Pinpoint the cell where the given text exists, returning its [x, y] midpoint coordinate. 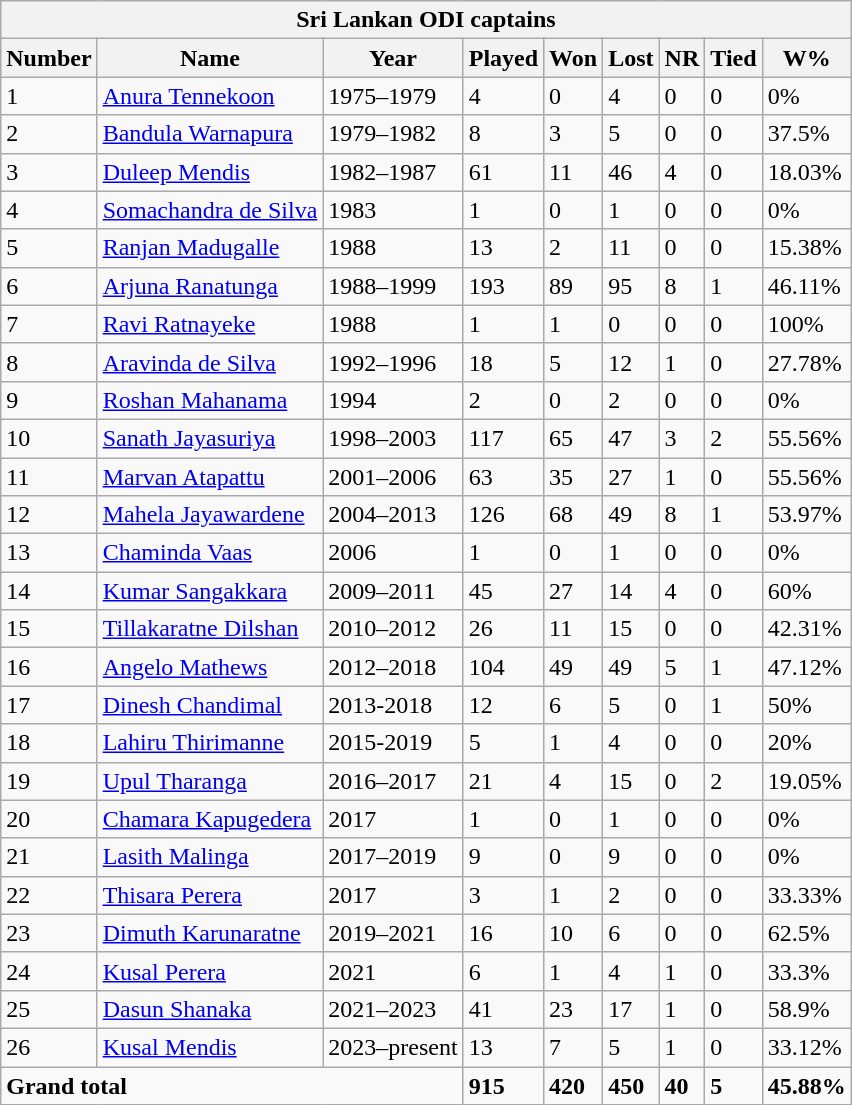
100% [806, 324]
2023–present [393, 1047]
915 [503, 1085]
Duleep Mendis [210, 172]
Marvan Atapattu [210, 477]
Chaminda Vaas [210, 553]
Tied [734, 58]
Roshan Mahanama [210, 400]
2019–2021 [393, 933]
46.11% [806, 286]
40 [682, 1085]
Number [49, 58]
450 [631, 1085]
2013-2018 [393, 705]
33.3% [806, 971]
1994 [393, 400]
24 [49, 971]
65 [574, 438]
2021–2023 [393, 1009]
Aravinda de Silva [210, 362]
Played [503, 58]
46 [631, 172]
20% [806, 743]
1982–1987 [393, 172]
33.33% [806, 895]
27.78% [806, 362]
Chamara Kapugedera [210, 819]
126 [503, 515]
61 [503, 172]
45 [503, 591]
Anura Tennekoon [210, 96]
33.12% [806, 1047]
Kusal Mendis [210, 1047]
Tillakaratne Dilshan [210, 629]
Angelo Mathews [210, 667]
104 [503, 667]
NR [682, 58]
2015-2019 [393, 743]
Upul Tharanga [210, 781]
Arjuna Ranatunga [210, 286]
50% [806, 705]
37.5% [806, 134]
Mahela Jayawardene [210, 515]
Won [574, 58]
Name [210, 58]
95 [631, 286]
1983 [393, 210]
Lost [631, 58]
63 [503, 477]
60% [806, 591]
Sanath Jayasuriya [210, 438]
58.9% [806, 1009]
193 [503, 286]
47.12% [806, 667]
62.5% [806, 933]
68 [574, 515]
19 [49, 781]
Year [393, 58]
18.03% [806, 172]
Lahiru Thirimanne [210, 743]
19.05% [806, 781]
Dimuth Karunaratne [210, 933]
1998–2003 [393, 438]
2009–2011 [393, 591]
2016–2017 [393, 781]
Ravi Ratnayeke [210, 324]
22 [49, 895]
Kumar Sangakkara [210, 591]
47 [631, 438]
Ranjan Madugalle [210, 248]
Grand total [232, 1085]
Lasith Malinga [210, 857]
W% [806, 58]
420 [574, 1085]
2021 [393, 971]
25 [49, 1009]
Dinesh Chandimal [210, 705]
42.31% [806, 629]
Dasun Shanaka [210, 1009]
Somachandra de Silva [210, 210]
1975–1979 [393, 96]
Bandula Warnapura [210, 134]
1988–1999 [393, 286]
2017–2019 [393, 857]
Kusal Perera [210, 971]
2001–2006 [393, 477]
117 [503, 438]
Thisara Perera [210, 895]
15.38% [806, 248]
2010–2012 [393, 629]
41 [503, 1009]
1992–1996 [393, 362]
Sri Lankan ODI captains [426, 20]
89 [574, 286]
35 [574, 477]
1979–1982 [393, 134]
2012–2018 [393, 667]
53.97% [806, 515]
45.88% [806, 1085]
20 [49, 819]
2006 [393, 553]
2004–2013 [393, 515]
